Search for the cell housing the specified text and yield its (x, y) center coordinate. 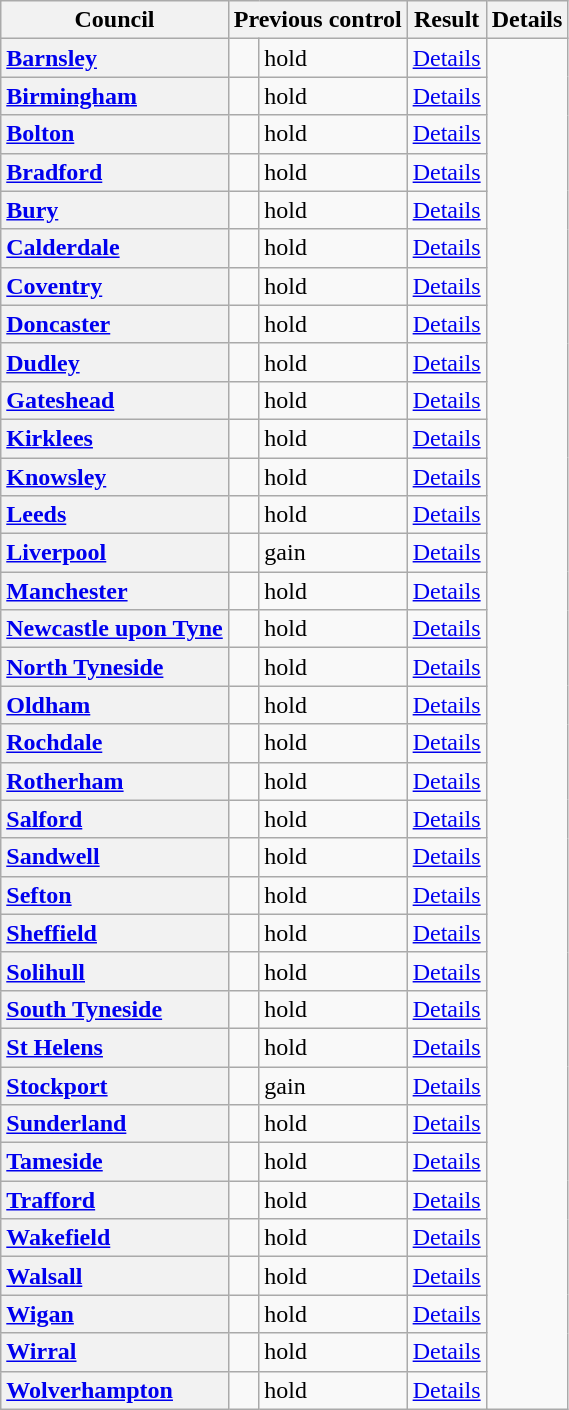
Newcastle upon Tyne (115, 629)
Result (446, 20)
Birmingham (115, 96)
Doncaster (115, 324)
South Tyneside (115, 1009)
Bury (115, 210)
Leeds (115, 515)
Coventry (115, 286)
Tameside (115, 1162)
Rochdale (115, 743)
Wakefield (115, 1238)
Wigan (115, 1314)
Calderdale (115, 248)
Sandwell (115, 857)
Wolverhampton (115, 1390)
Oldham (115, 705)
Knowsley (115, 477)
Dudley (115, 362)
Trafford (115, 1200)
Walsall (115, 1276)
Sheffield (115, 933)
Wirral (115, 1352)
Liverpool (115, 553)
Stockport (115, 1085)
Kirklees (115, 438)
Salford (115, 819)
St Helens (115, 1047)
Rotherham (115, 781)
Council (115, 20)
Solihull (115, 971)
Gateshead (115, 400)
Barnsley (115, 58)
North Tyneside (115, 667)
Previous control (318, 20)
Bolton (115, 134)
Manchester (115, 591)
Sunderland (115, 1124)
Sefton (115, 895)
Bradford (115, 172)
